Detect which cell encompasses the target text, then output its [X, Y] center coordinate. 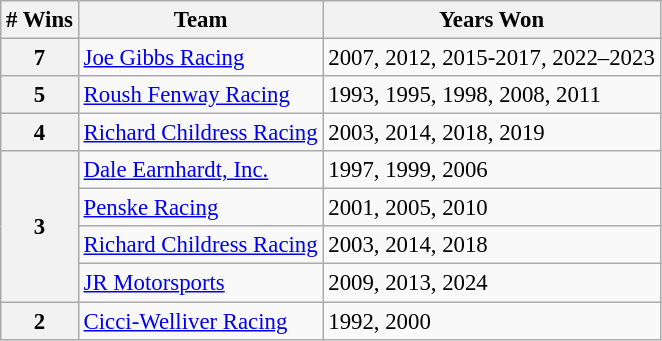
2007, 2012, 2015-2017, 2022–2023 [492, 58]
2003, 2014, 2018, 2019 [492, 133]
Joe Gibbs Racing [200, 58]
Roush Fenway Racing [200, 95]
7 [40, 58]
# Wins [40, 20]
4 [40, 133]
2 [40, 321]
Team [200, 20]
2001, 2005, 2010 [492, 208]
1993, 1995, 1998, 2008, 2011 [492, 95]
Years Won [492, 20]
2009, 2013, 2024 [492, 283]
1997, 1999, 2006 [492, 170]
1992, 2000 [492, 321]
Dale Earnhardt, Inc. [200, 170]
2003, 2014, 2018 [492, 245]
3 [40, 226]
JR Motorsports [200, 283]
Cicci-Welliver Racing [200, 321]
Penske Racing [200, 208]
5 [40, 95]
